Search for the cell housing the specified text and yield its (x, y) center coordinate. 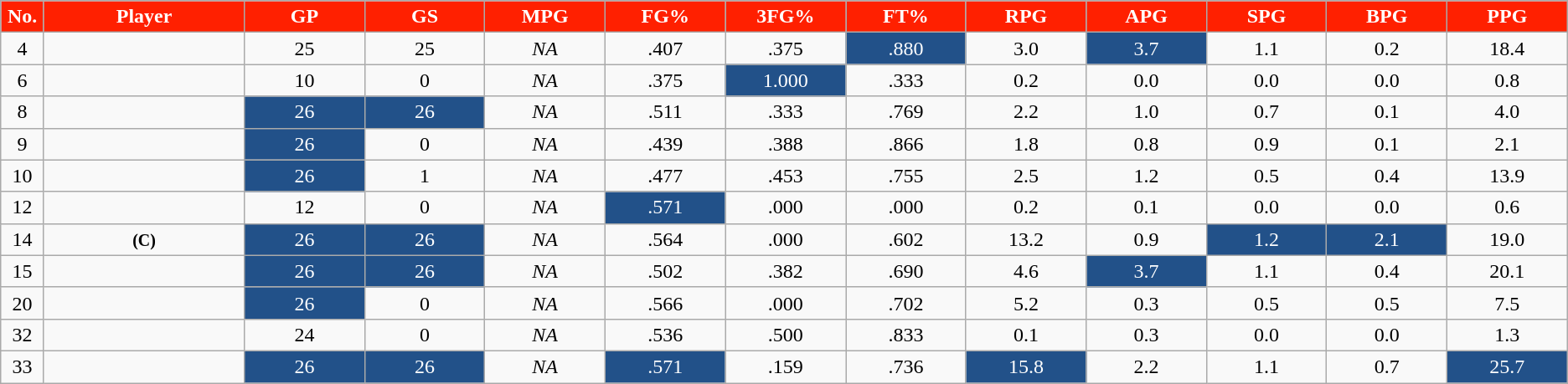
1 (425, 176)
.511 (665, 112)
3.0 (1026, 49)
4.0 (1507, 112)
FT% (906, 17)
(C) (144, 239)
.566 (665, 303)
1.3 (1507, 335)
18.4 (1507, 49)
.388 (786, 144)
.833 (906, 335)
.602 (906, 239)
15.8 (1026, 366)
13.9 (1507, 176)
13.2 (1026, 239)
.382 (786, 271)
MPG (545, 17)
15 (23, 271)
BPG (1387, 17)
RPG (1026, 17)
.500 (786, 335)
.159 (786, 366)
GS (425, 17)
25.7 (1507, 366)
.536 (665, 335)
20 (23, 303)
No. (23, 17)
.769 (906, 112)
5.2 (1026, 303)
1.8 (1026, 144)
.690 (906, 271)
7.5 (1507, 303)
4.6 (1026, 271)
.407 (665, 49)
24 (305, 335)
.736 (906, 366)
.564 (665, 239)
.439 (665, 144)
19.0 (1507, 239)
9 (23, 144)
1.000 (786, 80)
0.6 (1507, 207)
.502 (665, 271)
SPG (1266, 17)
.866 (906, 144)
.477 (665, 176)
.880 (906, 49)
APG (1147, 17)
3FG% (786, 17)
20.1 (1507, 271)
.755 (906, 176)
FG% (665, 17)
8 (23, 112)
PPG (1507, 17)
4 (23, 49)
GP (305, 17)
1.0 (1147, 112)
2.5 (1026, 176)
32 (23, 335)
.453 (786, 176)
33 (23, 366)
14 (23, 239)
6 (23, 80)
.702 (906, 303)
Player (144, 17)
